Find where the given text appears and provide that cell's center as [X, Y] coordinate. 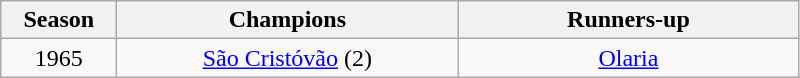
Champions [288, 20]
Runners-up [628, 20]
Season [59, 20]
Olaria [628, 58]
1965 [59, 58]
São Cristóvão (2) [288, 58]
